Extract the [x, y] coordinate from the center of the cell holding the provided text.  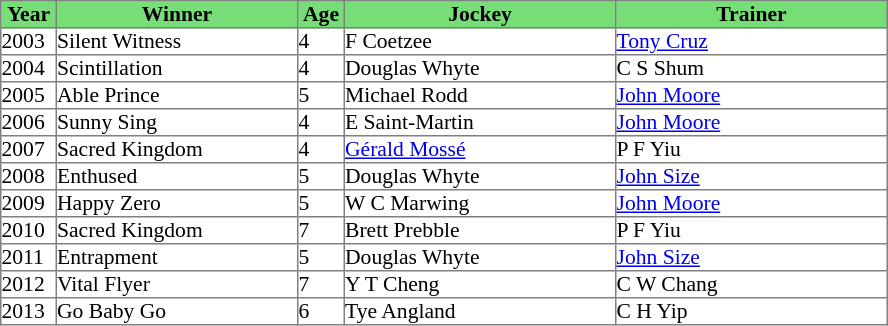
Able Prince [177, 96]
C S Shum [752, 68]
2012 [29, 284]
Brett Prebble [480, 230]
Tye Angland [480, 312]
2005 [29, 96]
6 [321, 312]
Year [29, 14]
Sunny Sing [177, 122]
2011 [29, 258]
Go Baby Go [177, 312]
2009 [29, 204]
Y T Cheng [480, 284]
Michael Rodd [480, 96]
Scintillation [177, 68]
Trainer [752, 14]
C H Yip [752, 312]
2013 [29, 312]
Winner [177, 14]
Silent Witness [177, 42]
Age [321, 14]
Enthused [177, 176]
F Coetzee [480, 42]
C W Chang [752, 284]
Entrapment [177, 258]
2004 [29, 68]
2006 [29, 122]
2008 [29, 176]
Gérald Mossé [480, 150]
Happy Zero [177, 204]
Jockey [480, 14]
Tony Cruz [752, 42]
2003 [29, 42]
2010 [29, 230]
2007 [29, 150]
W C Marwing [480, 204]
E Saint-Martin [480, 122]
Vital Flyer [177, 284]
